From the cell containing the given text, extract its center point as [x, y] coordinate. 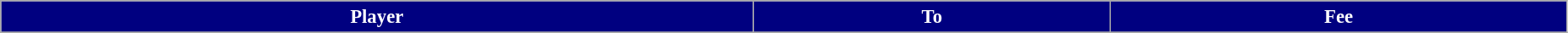
To [932, 17]
Fee [1339, 17]
Player [377, 17]
